Output the [X, Y] coordinate of the center of the cell containing the given text.  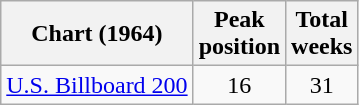
U.S. Billboard 200 [97, 85]
Chart (1964) [97, 34]
31 [322, 85]
Totalweeks [322, 34]
Peakposition [239, 34]
16 [239, 85]
